Return (X, Y) of the center of cell containing provided text 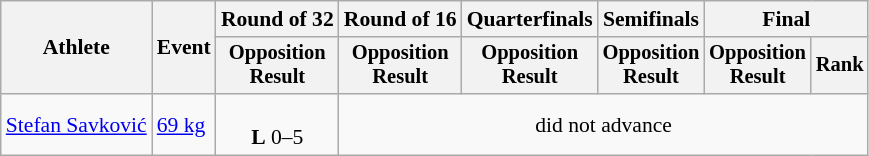
Final (786, 19)
69 kg (184, 124)
L 0–5 (278, 124)
Semifinals (652, 19)
Athlete (76, 48)
did not advance (604, 124)
Round of 16 (400, 19)
Rank (840, 66)
Event (184, 48)
Quarterfinals (530, 19)
Round of 32 (278, 19)
Stefan Savković (76, 124)
